Identify which cell holds the provided text, then report its (X, Y) central coordinate. 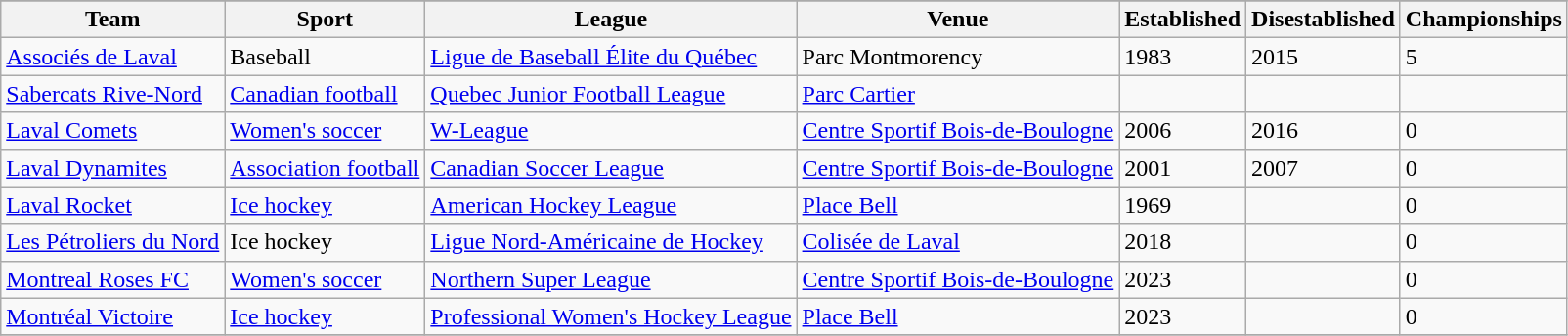
Quebec Junior Football League (611, 94)
2015 (1324, 57)
Northern Super League (611, 279)
Sabercats Rive-Nord (113, 94)
2018 (1183, 242)
Ligue Nord-Américaine de Hockey (611, 242)
Montreal Roses FC (113, 279)
1983 (1183, 57)
Canadian football (325, 94)
Ligue de Baseball Élite du Québec (611, 57)
Parc Cartier (958, 94)
Established (1183, 20)
Laval Rocket (113, 205)
Montréal Victoire (113, 316)
1969 (1183, 205)
Team (113, 20)
Parc Montmorency (958, 57)
Laval Comets (113, 131)
Baseball (325, 57)
Championships (1484, 20)
American Hockey League (611, 205)
League (611, 20)
Disestablished (1324, 20)
Association football (325, 168)
2016 (1324, 131)
5 (1484, 57)
Colisée de Laval (958, 242)
Associés de Laval (113, 57)
W-League (611, 131)
Sport (325, 20)
2006 (1183, 131)
Laval Dynamites (113, 168)
Les Pétroliers du Nord (113, 242)
Venue (958, 20)
Professional Women's Hockey League (611, 316)
2001 (1183, 168)
Canadian Soccer League (611, 168)
2007 (1324, 168)
